Find where the given text appears and provide that cell's center as (x, y) coordinate. 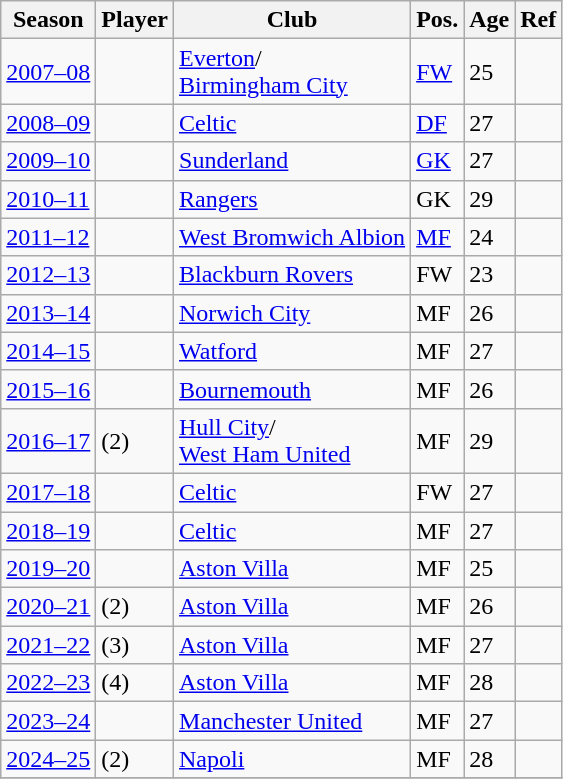
2015–16 (48, 389)
2017–18 (48, 492)
West Bromwich Albion (292, 237)
Hull City/West Ham United (292, 440)
2014–15 (48, 351)
Pos. (438, 20)
Napoli (292, 759)
2011–12 (48, 237)
Ref (538, 20)
2019–20 (48, 569)
Sunderland (292, 161)
Bournemouth (292, 389)
Rangers (292, 199)
2012–13 (48, 275)
Season (48, 20)
2009–10 (48, 161)
2021–22 (48, 645)
2024–25 (48, 759)
2008–09 (48, 123)
2020–21 (48, 607)
Norwich City (292, 313)
2022–23 (48, 683)
23 (490, 275)
2023–24 (48, 721)
(3) (135, 645)
Player (135, 20)
Watford (292, 351)
2016–17 (48, 440)
24 (490, 237)
2018–19 (48, 531)
Everton/Birmingham City (292, 72)
DF (438, 123)
Blackburn Rovers (292, 275)
2010–11 (48, 199)
(4) (135, 683)
2013–14 (48, 313)
2007–08 (48, 72)
Age (490, 20)
Club (292, 20)
Manchester United (292, 721)
